For the text-containing cell, return its midpoint in [x, y] coordinate format. 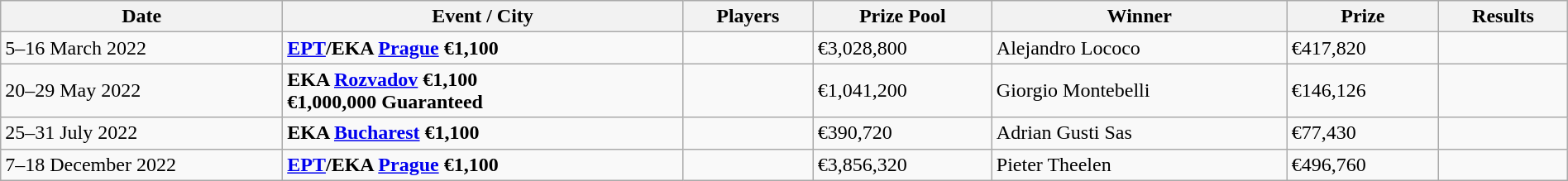
Pieter Theelen [1140, 164]
€3,856,320 [902, 164]
7–18 December 2022 [142, 164]
Players [748, 17]
€1,041,200 [902, 91]
€496,760 [1363, 164]
€390,720 [902, 133]
EKA Rozvadov €1,100€1,000,000 Guaranteed [483, 91]
20–29 May 2022 [142, 91]
€146,126 [1363, 91]
Adrian Gusti Sas [1140, 133]
€77,430 [1363, 133]
Date [142, 17]
25–31 July 2022 [142, 133]
Results [1503, 17]
5–16 March 2022 [142, 48]
Prize Pool [902, 17]
Prize [1363, 17]
Event / City [483, 17]
€3,028,800 [902, 48]
Giorgio Montebelli [1140, 91]
€417,820 [1363, 48]
Alejandro Lococo [1140, 48]
Winner [1140, 17]
EKA Bucharest €1,100 [483, 133]
